Extract the [x, y] coordinate from the center of the cell holding the provided text.  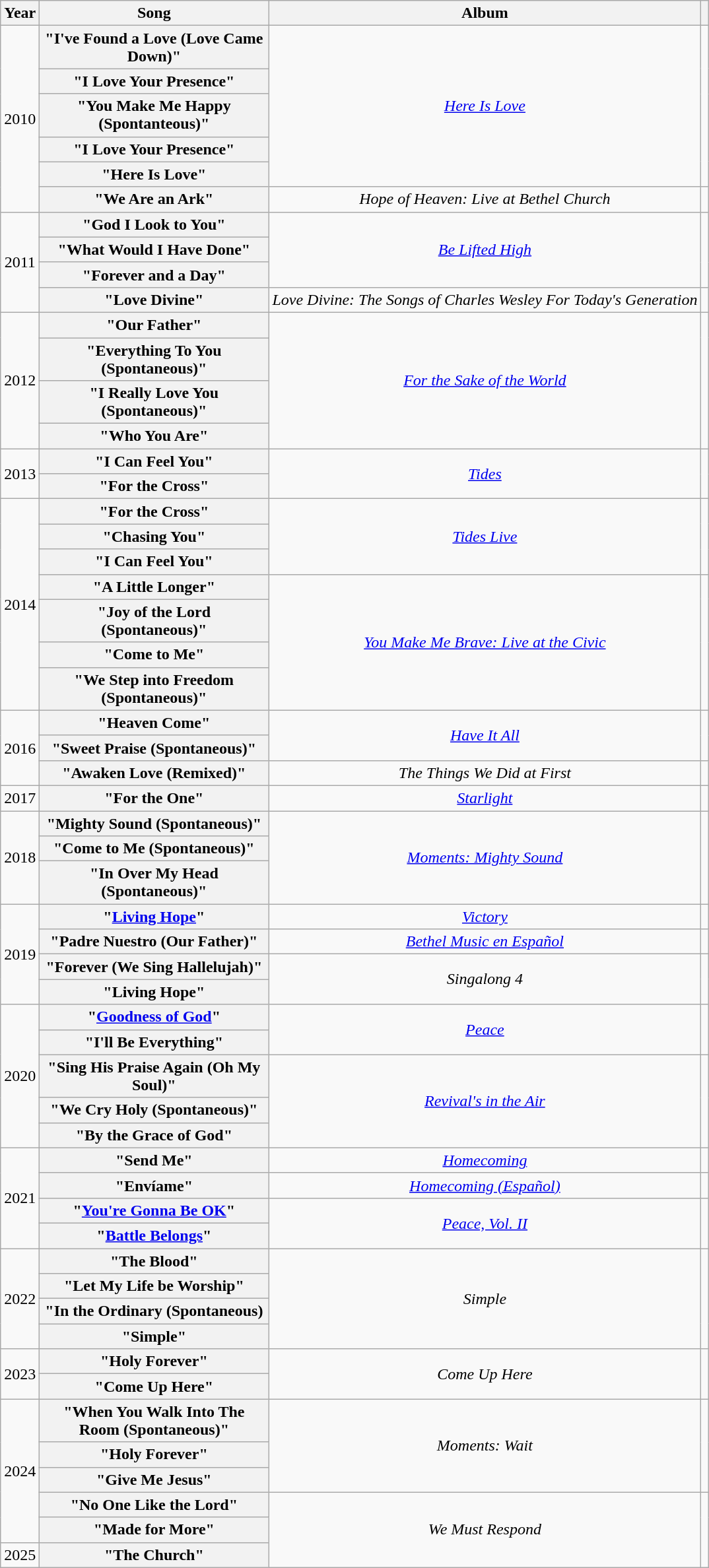
Bethel Music en Español [485, 942]
Revival's in the Air [485, 1101]
2016 [20, 748]
"We Cry Holy (Spontaneous)" [154, 1110]
"The Blood" [154, 1261]
"Come Up Here" [154, 1387]
2018 [20, 857]
2024 [20, 1470]
Hope of Heaven: Live at Bethel Church [485, 199]
"Joy of the Lord (Spontaneous)" [154, 620]
Victory [485, 917]
"I'll Be Everything" [154, 1042]
"Come to Me (Spontaneous)" [154, 849]
"By the Grace of God" [154, 1135]
"Envíame" [154, 1185]
Moments: Mighty Sound [485, 857]
"Forever and a Day" [154, 275]
2020 [20, 1076]
"We Step into Freedom (Spontaneous)" [154, 689]
"Our Father" [154, 325]
2019 [20, 954]
"I Really Love You (Spontaneous)" [154, 403]
You Make Me Brave: Live at the Civic [485, 642]
"When You Walk Into The Room (Spontaneous)" [154, 1420]
Singalong 4 [485, 979]
Simple [485, 1299]
"Forever (We Sing Hallelujah)" [154, 967]
Moments: Wait [485, 1445]
Love Divine: The Songs of Charles Wesley For Today's Generation [485, 300]
"I've Found a Love (Love Came Down)" [154, 48]
Song [154, 13]
"Give Me Jesus" [154, 1480]
"In the Ordinary (Spontaneous) [154, 1311]
"Come to Me" [154, 655]
"Love Divine" [154, 300]
"Send Me" [154, 1160]
Starlight [485, 798]
2014 [20, 604]
2012 [20, 380]
"Mighty Sound (Spontaneous)" [154, 823]
2023 [20, 1374]
Be Lifted High [485, 249]
2022 [20, 1299]
"Awaken Love (Remixed)" [154, 773]
"Here Is Love" [154, 174]
2021 [20, 1198]
Homecoming (Español) [485, 1185]
"What Would I Have Done" [154, 249]
"Battle Belongs" [154, 1235]
Year [20, 13]
2017 [20, 798]
"A Little Longer" [154, 587]
"You Make Me Happy (Spontanteous)" [154, 115]
Peace, Vol. II [485, 1223]
Album [485, 13]
"Let My Life be Worship" [154, 1286]
"Chasing You" [154, 537]
"You're Gonna Be OK" [154, 1210]
"Simple" [154, 1336]
"Everything To You (Spontaneous)" [154, 359]
2010 [20, 119]
"Who You Are" [154, 436]
"Goodness of God" [154, 1017]
"For the One" [154, 798]
Homecoming [485, 1160]
Tides [485, 474]
Come Up Here [485, 1374]
"Sing His Praise Again (Oh My Soul)" [154, 1076]
The Things We Did at First [485, 773]
Have It All [485, 735]
"Heaven Come" [154, 723]
2025 [20, 1555]
Tides Live [485, 537]
"No One Like the Lord" [154, 1505]
"God I Look to You" [154, 224]
"In Over My Head (Spontaneous)" [154, 883]
Peace [485, 1029]
"Sweet Praise (Spontaneous)" [154, 748]
2013 [20, 474]
"We Are an Ark" [154, 199]
"Padre Nuestro (Our Father)" [154, 942]
2011 [20, 262]
For the Sake of the World [485, 380]
"The Church" [154, 1555]
We Must Respond [485, 1530]
Here Is Love [485, 106]
"Made for More" [154, 1530]
